Find where the given text appears and provide that cell's center as (X, Y) coordinate. 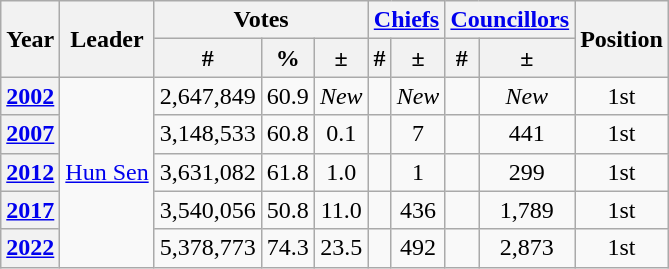
Year (30, 39)
Chiefs (406, 20)
2022 (30, 248)
1.0 (341, 172)
0.1 (341, 134)
492 (418, 248)
74.3 (288, 248)
2017 (30, 210)
3,540,056 (208, 210)
436 (418, 210)
2012 (30, 172)
60.8 (288, 134)
% (288, 58)
Hun Sen (107, 172)
Councillors (510, 20)
2,647,849 (208, 96)
61.8 (288, 172)
50.8 (288, 210)
3,148,533 (208, 134)
3,631,082 (208, 172)
2002 (30, 96)
60.9 (288, 96)
2,873 (527, 248)
Leader (107, 39)
23.5 (341, 248)
11.0 (341, 210)
2007 (30, 134)
1 (418, 172)
441 (527, 134)
5,378,773 (208, 248)
Votes (261, 20)
7 (418, 134)
Position (622, 39)
299 (527, 172)
1,789 (527, 210)
